Determine the [x, y] coordinate at the center of the cell enclosing the given text.  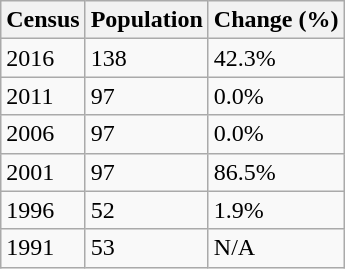
N/A [276, 248]
53 [146, 248]
2001 [43, 172]
Census [43, 20]
138 [146, 58]
2011 [43, 96]
Population [146, 20]
2016 [43, 58]
86.5% [276, 172]
52 [146, 210]
1996 [43, 210]
42.3% [276, 58]
1.9% [276, 210]
2006 [43, 134]
1991 [43, 248]
Change (%) [276, 20]
